Determine the [X, Y] coordinate at the center of the cell enclosing the given text.  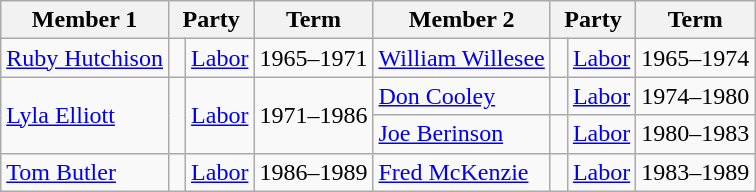
1980–1983 [696, 134]
Member 1 [85, 20]
1971–1986 [314, 115]
1986–1989 [314, 172]
1983–1989 [696, 172]
Ruby Hutchison [85, 58]
Member 2 [462, 20]
Joe Berinson [462, 134]
1965–1974 [696, 58]
1965–1971 [314, 58]
William Willesee [462, 58]
Lyla Elliott [85, 115]
Don Cooley [462, 96]
1974–1980 [696, 96]
Tom Butler [85, 172]
Fred McKenzie [462, 172]
